For the text-containing cell, return its midpoint in (x, y) coordinate format. 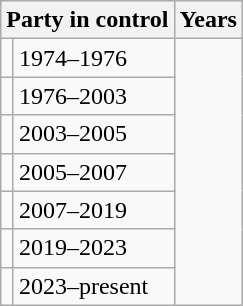
Party in control (88, 20)
2007–2019 (94, 210)
2019–2023 (94, 248)
2023–present (94, 286)
1976–2003 (94, 96)
2003–2005 (94, 134)
1974–1976 (94, 58)
2005–2007 (94, 172)
Years (208, 20)
